Provide the [X, Y] coordinate of the cell's center where the given text is located.  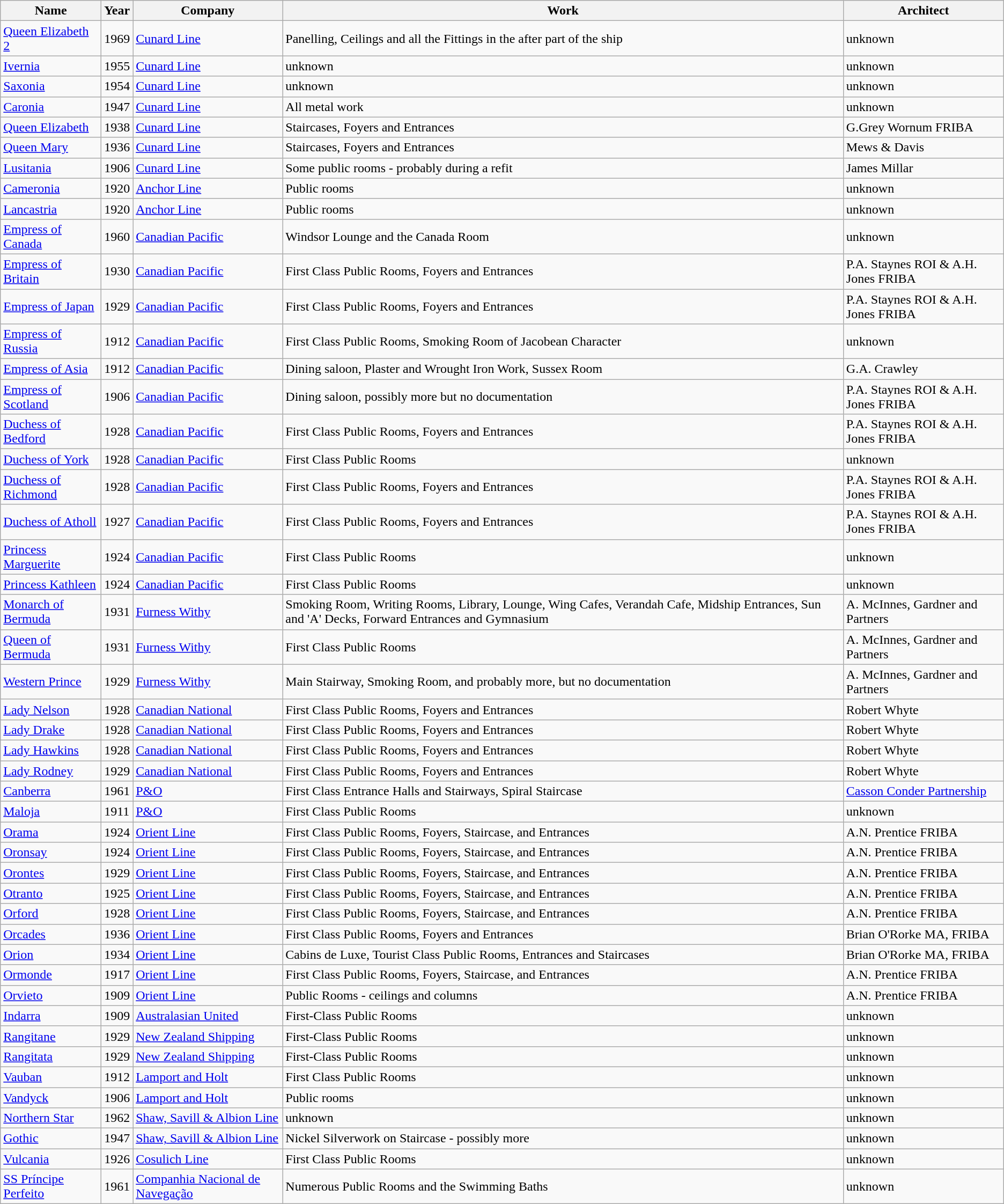
Orford [51, 914]
Empress of Asia [51, 369]
Empress of Britain [51, 271]
James Millar [924, 168]
Caronia [51, 107]
Cameronia [51, 188]
Duchess of Atholl [51, 522]
Vauban [51, 1077]
Northern Star [51, 1118]
Empress of Russia [51, 341]
Maloja [51, 812]
G.A. Crawley [924, 369]
1938 [117, 127]
Nickel Silverwork on Staircase - possibly more [563, 1139]
1962 [117, 1118]
1954 [117, 86]
Orvieto [51, 995]
Monarch of Bermuda [51, 612]
Otranto [51, 893]
Numerous Public Rooms and the Swimming Baths [563, 1187]
Duchess of York [51, 459]
Ivernia [51, 66]
Dining saloon, possibly more but no documentation [563, 397]
Duchess of Bedford [51, 431]
Panelling, Ceilings and all the Fittings in the after part of the ship [563, 39]
SS Príncipe Perfeito [51, 1187]
Queen of Bermuda [51, 647]
Princess Kathleen [51, 584]
Company [208, 11]
Empress of Scotland [51, 397]
Casson Conder Partnership [924, 791]
Rangitata [51, 1056]
Vandyck [51, 1097]
Vulcania [51, 1159]
Queen Elizabeth 2 [51, 39]
Orontes [51, 873]
Some public rooms - probably during a refit [563, 168]
First Class Entrance Halls and Stairways, Spiral Staircase [563, 791]
Indarra [51, 1016]
Year [117, 11]
1911 [117, 812]
1960 [117, 236]
Saxonia [51, 86]
Lusitania [51, 168]
Lady Hawkins [51, 750]
Rangitane [51, 1036]
Princess Marguerite [51, 557]
Empress of Japan [51, 306]
Windsor Lounge and the Canada Room [563, 236]
Ormonde [51, 975]
1927 [117, 522]
Oronsay [51, 853]
All metal work [563, 107]
Australasian United [208, 1016]
Duchess of Richmond [51, 487]
Companhia Nacional de Navegação [208, 1187]
Public Rooms - ceilings and columns [563, 995]
Western Prince [51, 681]
Mews & Davis [924, 148]
1934 [117, 955]
Cabins de Luxe, Tourist Class Public Rooms, Entrances and Staircases [563, 955]
Lady Drake [51, 730]
Name [51, 11]
1955 [117, 66]
First Class Public Rooms, Smoking Room of Jacobean Character [563, 341]
Orion [51, 955]
Lady Rodney [51, 771]
G.Grey Wornum FRIBA [924, 127]
Orcades [51, 934]
Cosulich Line [208, 1159]
1930 [117, 271]
1926 [117, 1159]
Smoking Room, Writing Rooms, Library, Lounge, Wing Cafes, Verandah Cafe, Midship Entrances, Sun and 'A' Decks, Forward Entrances and Gymnasium [563, 612]
Work [563, 11]
Lancastria [51, 209]
Dining saloon, Plaster and Wrought Iron Work, Sussex Room [563, 369]
1969 [117, 39]
Empress of Canada [51, 236]
Queen Elizabeth [51, 127]
Gothic [51, 1139]
Queen Mary [51, 148]
Main Stairway, Smoking Room, and probably more, but no documentation [563, 681]
1917 [117, 975]
Orama [51, 832]
Lady Nelson [51, 709]
Canberra [51, 791]
1925 [117, 893]
Architect [924, 11]
